From the cell containing the given text, extract its center point as (X, Y) coordinate. 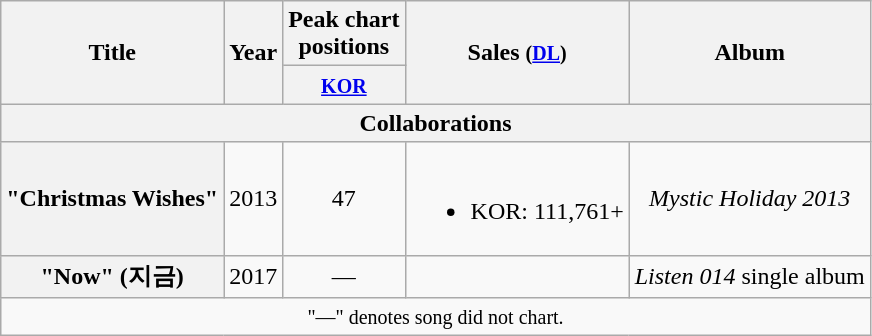
— (344, 276)
KOR (344, 85)
47 (344, 198)
Collaborations (436, 123)
KOR: 111,761+ (517, 198)
"Now" (지금) (112, 276)
Sales (DL) (517, 52)
2013 (254, 198)
Album (750, 52)
Peak chart positions (344, 34)
Listen 014 single album (750, 276)
Mystic Holiday 2013 (750, 198)
Year (254, 52)
"—" denotes song did not chart. (436, 317)
"Christmas Wishes" (112, 198)
Title (112, 52)
2017 (254, 276)
